Determine the (x, y) coordinate at the center of the cell enclosing the given text.  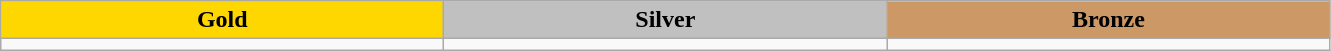
Gold (222, 20)
Silver (666, 20)
Bronze (1108, 20)
